Output the (X, Y) coordinate of the center of the cell containing the given text.  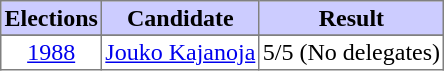
Candidate (180, 18)
5/5 (No delegates) (352, 52)
Result (352, 18)
Elections (52, 18)
Jouko Kajanoja (180, 52)
1988 (52, 52)
